Capture the cell that displays the provided text and extract its [x, y] central coordinate. 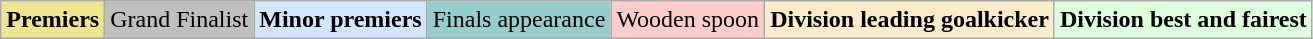
Minor premiers [340, 20]
Finals appearance [519, 20]
Wooden spoon [688, 20]
Premiers [53, 20]
Grand Finalist [180, 20]
Division leading goalkicker [910, 20]
Division best and fairest [1183, 20]
